Output the [X, Y] coordinate of the center of the cell containing the given text.  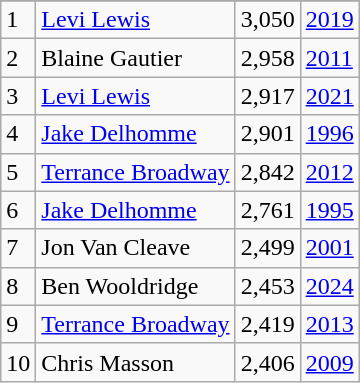
8 [18, 286]
2,917 [268, 96]
2021 [330, 96]
1 [18, 20]
2,901 [268, 134]
3 [18, 96]
2,958 [268, 58]
3,050 [268, 20]
2001 [330, 248]
1996 [330, 134]
2,419 [268, 324]
2009 [330, 362]
2,406 [268, 362]
Chris Masson [136, 362]
6 [18, 210]
2,499 [268, 248]
2011 [330, 58]
2 [18, 58]
5 [18, 172]
Jon Van Cleave [136, 248]
2024 [330, 286]
2013 [330, 324]
Blaine Gautier [136, 58]
Ben Wooldridge [136, 286]
1995 [330, 210]
2,842 [268, 172]
2,761 [268, 210]
9 [18, 324]
2019 [330, 20]
2,453 [268, 286]
4 [18, 134]
7 [18, 248]
2012 [330, 172]
10 [18, 362]
